Return [x, y] of the center of cell containing provided text 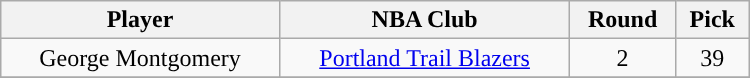
39 [712, 58]
George Montgomery [140, 58]
Round [622, 20]
Player [140, 20]
NBA Club [424, 20]
Pick [712, 20]
Portland Trail Blazers [424, 58]
2 [622, 58]
